Return (X, Y) of the center of cell containing provided text 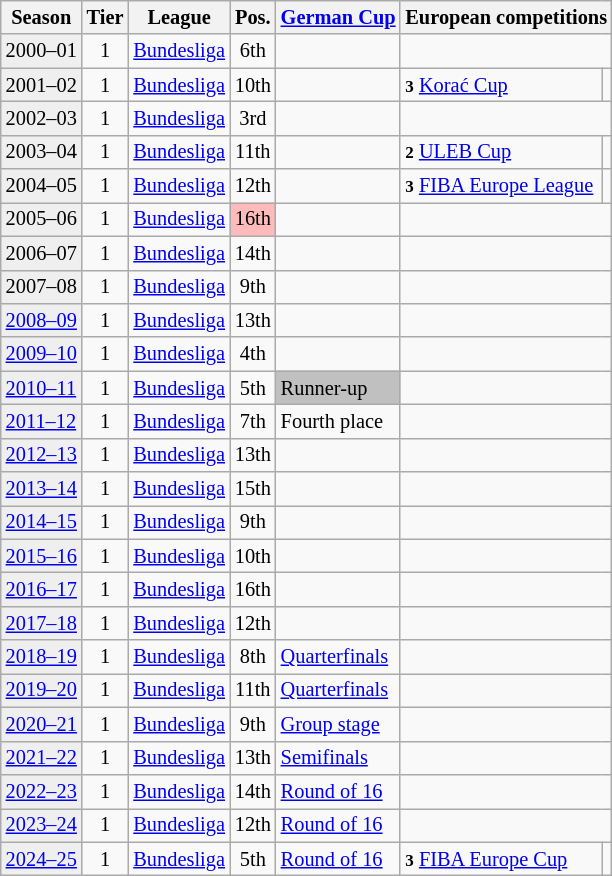
2021–22 (42, 758)
3 FIBA Europe Cup (501, 859)
2009–10 (42, 354)
Tier (106, 17)
2024–25 (42, 859)
2015–16 (42, 556)
Group stage (338, 724)
2 ULEB Cup (501, 152)
Pos. (253, 17)
6th (253, 51)
2016–17 (42, 589)
15th (253, 489)
2018–19 (42, 657)
2001–02 (42, 85)
2003–04 (42, 152)
2019–20 (42, 690)
German Cup (338, 17)
3 Korać Cup (501, 85)
7th (253, 421)
3 FIBA Europe League (501, 186)
2014–15 (42, 522)
Semifinals (338, 758)
League (178, 17)
2013–14 (42, 489)
Runner-up (338, 388)
2023–24 (42, 825)
2017–18 (42, 623)
4th (253, 354)
2020–21 (42, 724)
2007–08 (42, 287)
8th (253, 657)
2005–06 (42, 219)
Fourth place (338, 421)
2010–11 (42, 388)
2011–12 (42, 421)
2002–03 (42, 118)
3rd (253, 118)
2008–09 (42, 320)
2006–07 (42, 253)
2000–01 (42, 51)
Season (42, 17)
2012–13 (42, 455)
2004–05 (42, 186)
European competitions (506, 17)
2022–23 (42, 791)
